Output the [x, y] coordinate of the center of the cell containing the given text.  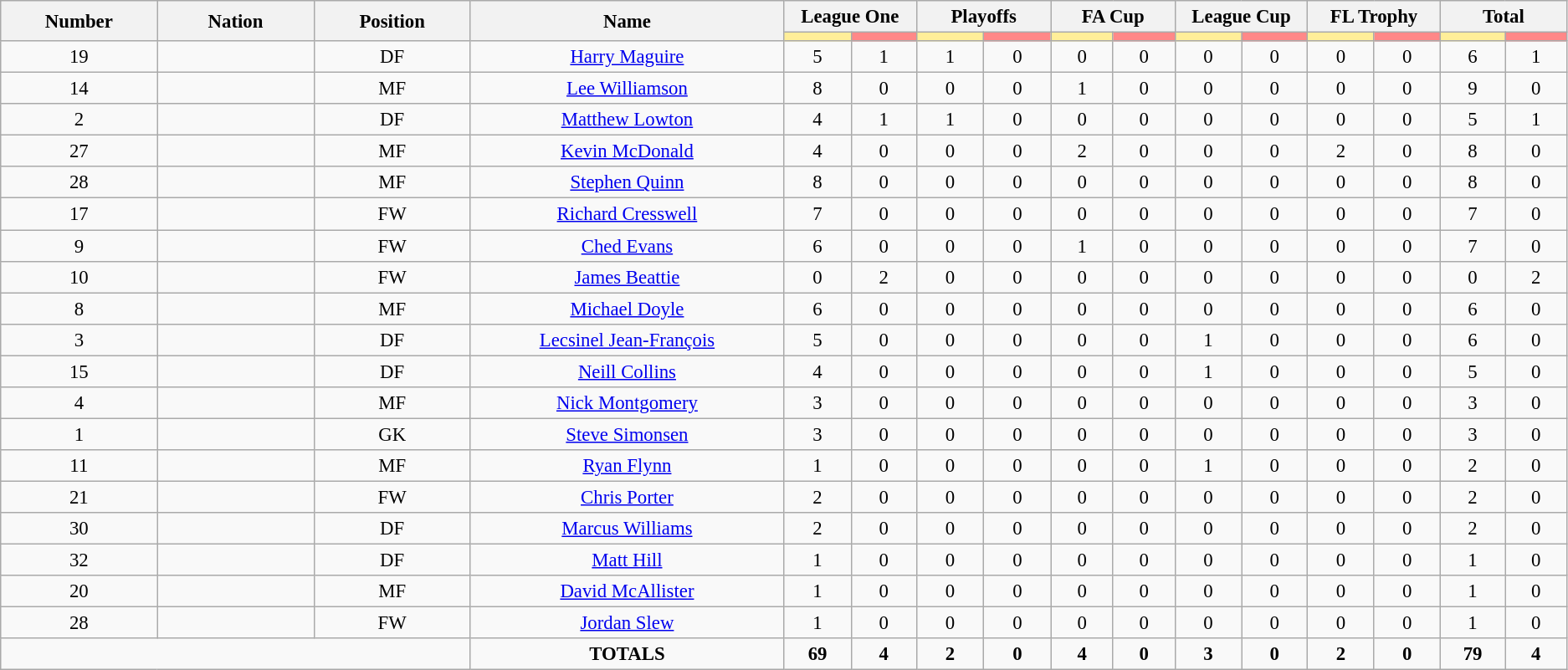
Total [1503, 17]
21 [79, 497]
Harry Maguire [627, 57]
Ched Evans [627, 246]
Chris Porter [627, 497]
14 [79, 89]
20 [79, 591]
17 [79, 214]
Matt Hill [627, 560]
League Cup [1241, 17]
32 [79, 560]
FL Trophy [1374, 17]
Stephen Quinn [627, 183]
League One [850, 17]
Richard Cresswell [627, 214]
David McAllister [627, 591]
Kevin McDonald [627, 151]
30 [79, 529]
27 [79, 151]
Lee Williamson [627, 89]
James Beattie [627, 277]
Marcus Williams [627, 529]
Name [627, 21]
Nick Montgomery [627, 403]
79 [1473, 654]
TOTALS [627, 654]
Neill Collins [627, 371]
Ryan Flynn [627, 466]
FA Cup [1113, 17]
Playoffs [984, 17]
Matthew Lowton [627, 120]
11 [79, 466]
Lecsinel Jean-François [627, 340]
Position [392, 21]
GK [392, 434]
Number [79, 21]
15 [79, 371]
Nation [236, 21]
Jordan Slew [627, 623]
Michael Doyle [627, 309]
69 [818, 654]
10 [79, 277]
19 [79, 57]
Steve Simonsen [627, 434]
